Provide the [x, y] coordinate of the cell's center where the given text is located.  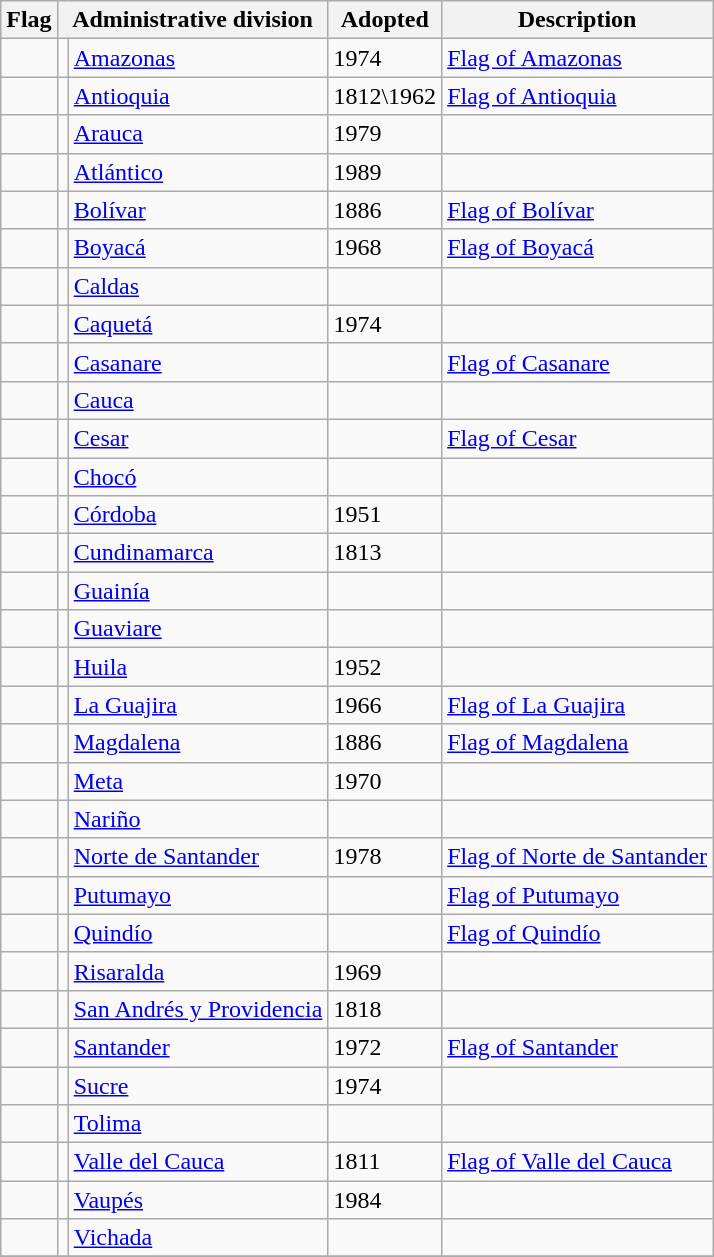
Flag [29, 20]
Cesar [198, 438]
San Andrés y Providencia [198, 1009]
La Guajira [198, 705]
Flag of Antioquia [578, 96]
Nariño [198, 819]
1812\1962 [385, 96]
Amazonas [198, 58]
Flag of Boyacá [578, 248]
Guaviare [198, 629]
Flag of Bolívar [578, 210]
Flag of Valle del Cauca [578, 1162]
Sucre [198, 1085]
1813 [385, 553]
Putumayo [198, 895]
Caquetá [198, 324]
1978 [385, 857]
1966 [385, 705]
Arauca [198, 134]
Flag of Norte de Santander [578, 857]
Flag of Casanare [578, 362]
1969 [385, 971]
Vichada [198, 1238]
Casanare [198, 362]
1970 [385, 781]
Administrative division [192, 20]
Adopted [385, 20]
1984 [385, 1200]
1972 [385, 1047]
1818 [385, 1009]
Chocó [198, 477]
Flag of Quindío [578, 933]
Cundinamarca [198, 553]
1951 [385, 515]
1979 [385, 134]
Cauca [198, 400]
1968 [385, 248]
Flag of Cesar [578, 438]
Quindío [198, 933]
Flag of Magdalena [578, 743]
Atlántico [198, 172]
Caldas [198, 286]
Valle del Cauca [198, 1162]
Risaralda [198, 971]
Antioquia [198, 96]
1811 [385, 1162]
Bolívar [198, 210]
Boyacá [198, 248]
Córdoba [198, 515]
Flag of Amazonas [578, 58]
1952 [385, 667]
Huila [198, 667]
Santander [198, 1047]
Guainía [198, 591]
Flag of Santander [578, 1047]
1989 [385, 172]
Norte de Santander [198, 857]
Flag of Putumayo [578, 895]
Flag of La Guajira [578, 705]
Magdalena [198, 743]
Description [578, 20]
Tolima [198, 1124]
Meta [198, 781]
Vaupés [198, 1200]
